From the cell containing the given text, extract its center point as [x, y] coordinate. 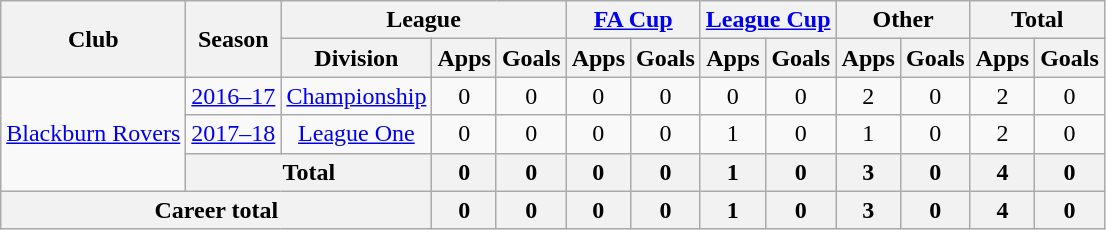
League Cup [768, 20]
League One [356, 134]
Other [903, 20]
League [424, 20]
Blackburn Rovers [94, 134]
Championship [356, 96]
Club [94, 39]
Season [234, 39]
FA Cup [633, 20]
Career total [216, 210]
2017–18 [234, 134]
2016–17 [234, 96]
Division [356, 58]
